Detect which cell encompasses the target text, then output its [x, y] center coordinate. 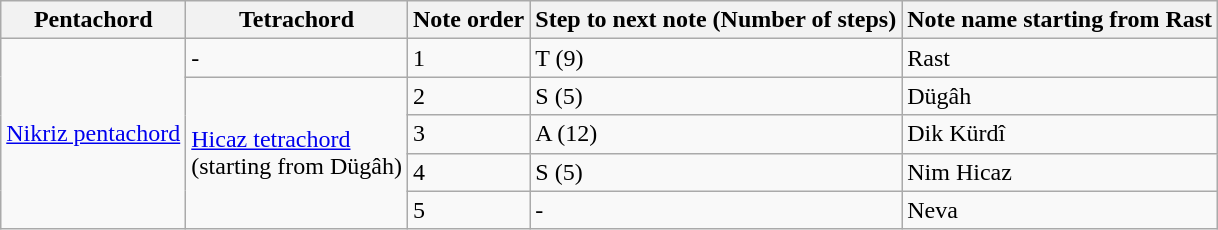
Nikriz pentachord [94, 134]
Pentachord [94, 20]
Step to next note (Number of steps) [716, 20]
4 [468, 172]
Note order [468, 20]
3 [468, 134]
Nim Hicaz [1060, 172]
Dik Kürdî [1060, 134]
Dügâh [1060, 96]
A (12) [716, 134]
Rast [1060, 58]
2 [468, 96]
Tetrachord [297, 20]
5 [468, 210]
T (9) [716, 58]
1 [468, 58]
Hicaz tetrachord(starting from Dügâh) [297, 153]
Neva [1060, 210]
Note name starting from Rast [1060, 20]
